Capture the cell that displays the provided text and extract its [X, Y] central coordinate. 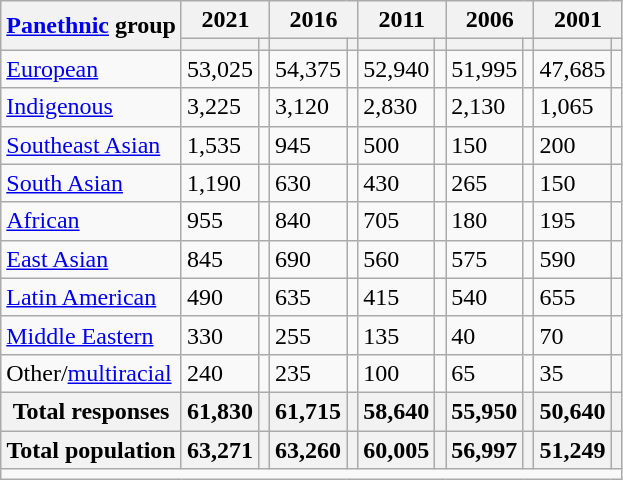
845 [220, 259]
61,830 [220, 411]
40 [484, 335]
51,995 [484, 69]
560 [396, 259]
135 [396, 335]
East Asian [92, 259]
265 [484, 183]
53,025 [220, 69]
50,640 [572, 411]
1,535 [220, 145]
575 [484, 259]
Latin American [92, 297]
European [92, 69]
54,375 [308, 69]
490 [220, 297]
100 [396, 373]
635 [308, 297]
Southeast Asian [92, 145]
Total population [92, 449]
195 [572, 221]
65 [484, 373]
500 [396, 145]
56,997 [484, 449]
Other/multiracial [92, 373]
690 [308, 259]
63,271 [220, 449]
63,260 [308, 449]
705 [396, 221]
58,640 [396, 411]
655 [572, 297]
2,130 [484, 107]
630 [308, 183]
52,940 [396, 69]
415 [396, 297]
African [92, 221]
Panethnic group [92, 26]
180 [484, 221]
2016 [314, 20]
47,685 [572, 69]
60,005 [396, 449]
51,249 [572, 449]
540 [484, 297]
Indigenous [92, 107]
1,065 [572, 107]
70 [572, 335]
590 [572, 259]
35 [572, 373]
2021 [225, 20]
430 [396, 183]
240 [220, 373]
3,225 [220, 107]
1,190 [220, 183]
945 [308, 145]
200 [572, 145]
61,715 [308, 411]
955 [220, 221]
Total responses [92, 411]
255 [308, 335]
330 [220, 335]
2006 [490, 20]
235 [308, 373]
Middle Eastern [92, 335]
South Asian [92, 183]
840 [308, 221]
2011 [402, 20]
55,950 [484, 411]
2,830 [396, 107]
3,120 [308, 107]
2001 [578, 20]
